Pinpoint the cell where the given text exists, returning its [X, Y] midpoint coordinate. 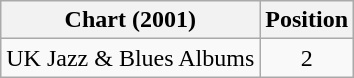
Chart (2001) [130, 20]
UK Jazz & Blues Albums [130, 58]
Position [307, 20]
2 [307, 58]
